Detect which cell encompasses the target text, then output its (x, y) center coordinate. 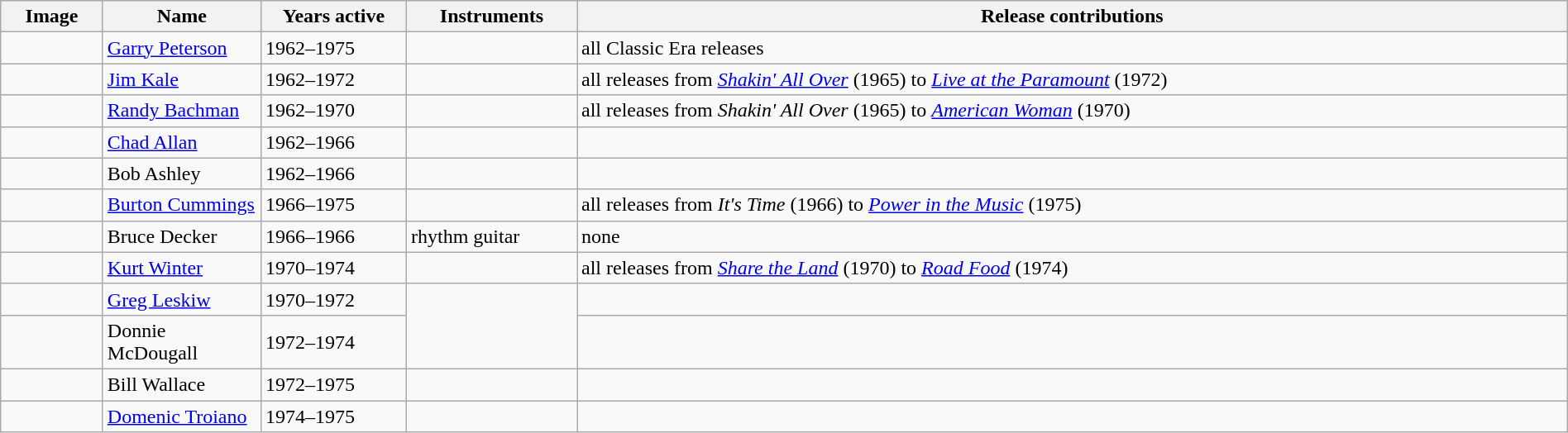
Domenic Troiano (182, 416)
all releases from Shakin' All Over (1965) to Live at the Paramount (1972) (1073, 79)
1962–1975 (333, 48)
Bob Ashley (182, 174)
Instruments (491, 17)
1966–1966 (333, 236)
Donnie McDougall (182, 342)
1962–1972 (333, 79)
1972–1974 (333, 342)
Years active (333, 17)
all releases from Share the Land (1970) to Road Food (1974) (1073, 268)
1962–1970 (333, 111)
1972–1975 (333, 384)
Bruce Decker (182, 236)
Jim Kale (182, 79)
1974–1975 (333, 416)
Name (182, 17)
Bill Wallace (182, 384)
all releases from It's Time (1966) to Power in the Music (1975) (1073, 205)
Randy Bachman (182, 111)
Garry Peterson (182, 48)
Greg Leskiw (182, 299)
Release contributions (1073, 17)
1970–1972 (333, 299)
Chad Allan (182, 142)
Kurt Winter (182, 268)
1966–1975 (333, 205)
all Classic Era releases (1073, 48)
rhythm guitar (491, 236)
all releases from Shakin' All Over (1965) to American Woman (1970) (1073, 111)
Image (52, 17)
none (1073, 236)
Burton Cummings (182, 205)
1970–1974 (333, 268)
